Return [X, Y] of the center of cell containing provided text 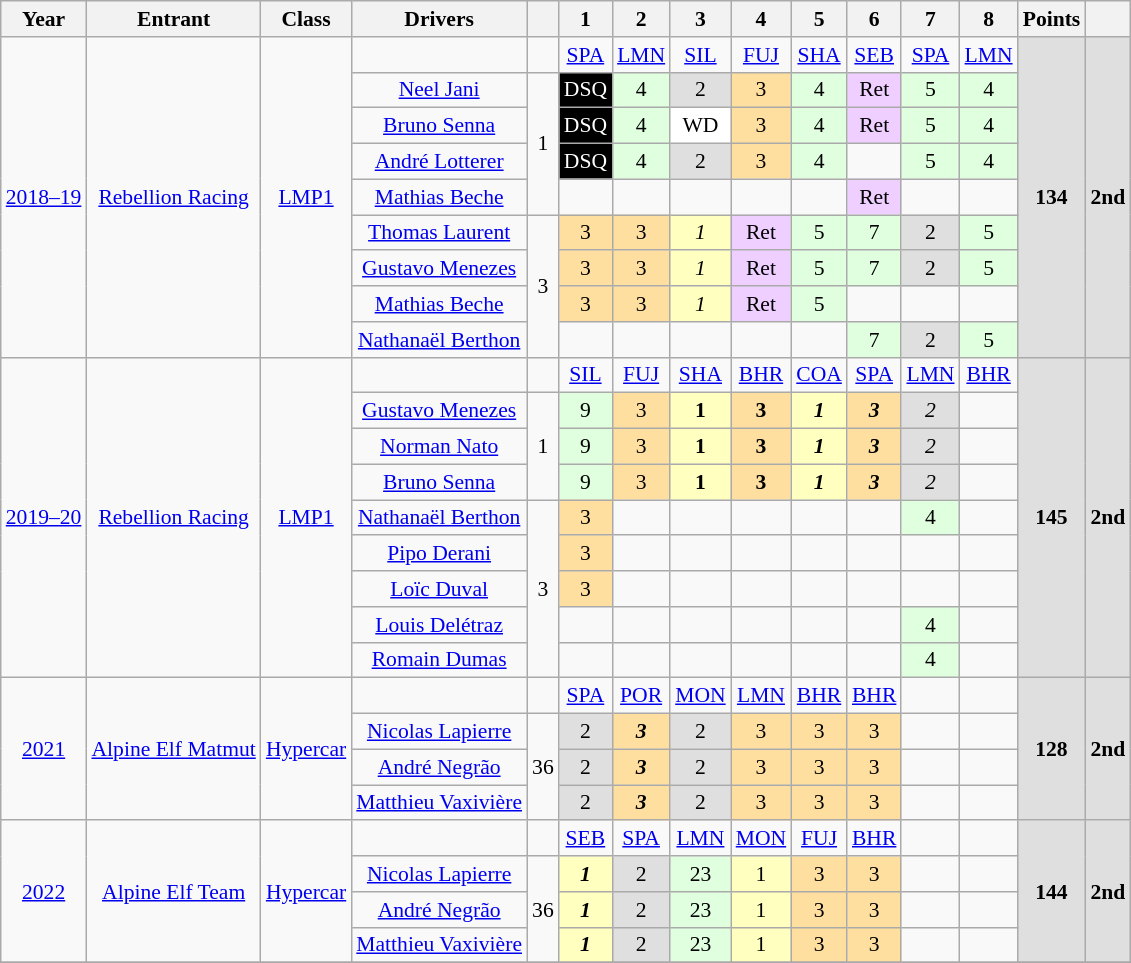
144 [1052, 892]
2019–20 [44, 518]
POR [641, 696]
128 [1052, 749]
Drivers [439, 19]
COA [819, 375]
Entrant [173, 19]
Loïc Duval [439, 589]
6 [874, 19]
Norman Nato [439, 447]
Thomas Laurent [439, 233]
2022 [44, 892]
Alpine Elf Team [173, 892]
Neel Jani [439, 90]
8 [989, 19]
134 [1052, 198]
Year [44, 19]
Alpine Elf Matmut [173, 749]
Class [306, 19]
Pipo Derani [439, 554]
2021 [44, 749]
145 [1052, 518]
André Lotterer [439, 162]
Romain Dumas [439, 660]
2018–19 [44, 198]
WD [700, 126]
Points [1052, 19]
Louis Delétraz [439, 625]
